Determine the [X, Y] coordinate at the center of the cell enclosing the given text.  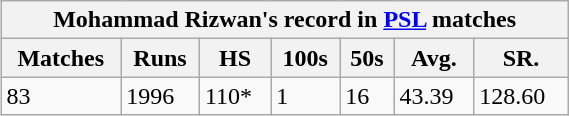
128.60 [522, 96]
Avg. [434, 58]
Mohammad Rizwan's record in PSL matches [284, 20]
100s [306, 58]
1 [306, 96]
SR. [522, 58]
Matches [61, 58]
16 [367, 96]
110* [234, 96]
83 [61, 96]
1996 [160, 96]
43.39 [434, 96]
Runs [160, 58]
HS [234, 58]
50s [367, 58]
